Capture the cell that displays the provided text and extract its [x, y] central coordinate. 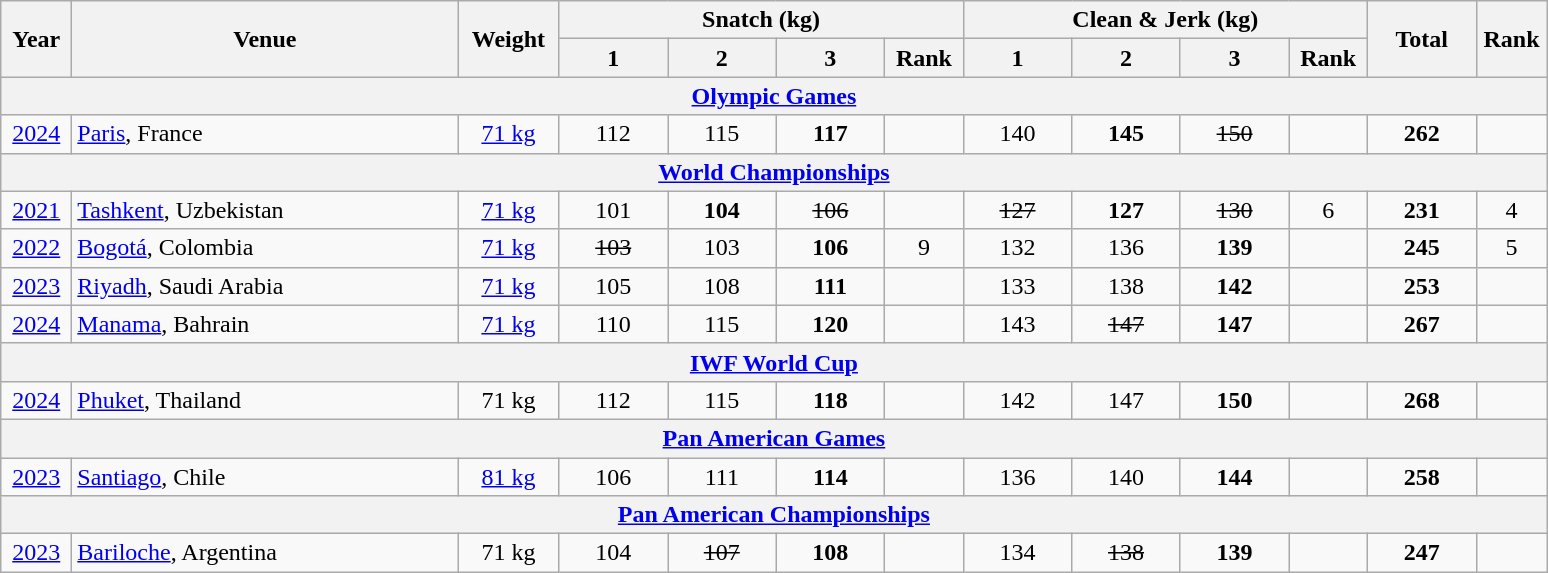
9 [924, 248]
Venue [265, 39]
145 [1126, 134]
4 [1512, 210]
267 [1422, 324]
Manama, Bahrain [265, 324]
143 [1018, 324]
Pan American Games [774, 438]
110 [614, 324]
5 [1512, 248]
105 [614, 286]
253 [1422, 286]
Pan American Championships [774, 515]
Bariloche, Argentina [265, 553]
268 [1422, 400]
130 [1234, 210]
81 kg [508, 477]
258 [1422, 477]
101 [614, 210]
231 [1422, 210]
245 [1422, 248]
Snatch (kg) [761, 20]
114 [830, 477]
2021 [36, 210]
Total [1422, 39]
107 [722, 553]
Year [36, 39]
Bogotá, Colombia [265, 248]
Weight [508, 39]
262 [1422, 134]
World Championships [774, 172]
117 [830, 134]
144 [1234, 477]
Tashkent, Uzbekistan [265, 210]
132 [1018, 248]
Paris, France [265, 134]
Riyadh, Saudi Arabia [265, 286]
Santiago, Chile [265, 477]
118 [830, 400]
Olympic Games [774, 96]
120 [830, 324]
IWF World Cup [774, 362]
6 [1328, 210]
134 [1018, 553]
247 [1422, 553]
2022 [36, 248]
133 [1018, 286]
Phuket, Thailand [265, 400]
Clean & Jerk (kg) [1165, 20]
